Extract the (x, y) coordinate from the center of the cell holding the provided text.  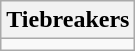
Tiebreakers (68, 20)
